Search for the cell housing the specified text and yield its [x, y] center coordinate. 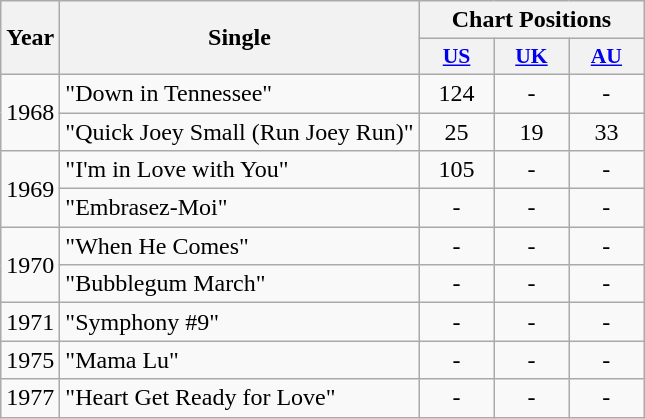
Chart Positions [532, 20]
1969 [30, 189]
1975 [30, 360]
UK [532, 57]
33 [606, 131]
1970 [30, 265]
105 [456, 170]
"Heart Get Ready for Love" [240, 398]
"I'm in Love with You" [240, 170]
Year [30, 38]
19 [532, 131]
25 [456, 131]
US [456, 57]
Single [240, 38]
"Down in Tennessee" [240, 93]
"Symphony #9" [240, 322]
AU [606, 57]
"When He Comes" [240, 246]
"Bubblegum March" [240, 284]
1968 [30, 112]
"Quick Joey Small (Run Joey Run)" [240, 131]
"Embrasez-Moi" [240, 208]
"Mama Lu" [240, 360]
124 [456, 93]
1971 [30, 322]
1977 [30, 398]
